Return the [x, y] coordinate for the center point of the cell that contains the specified text.  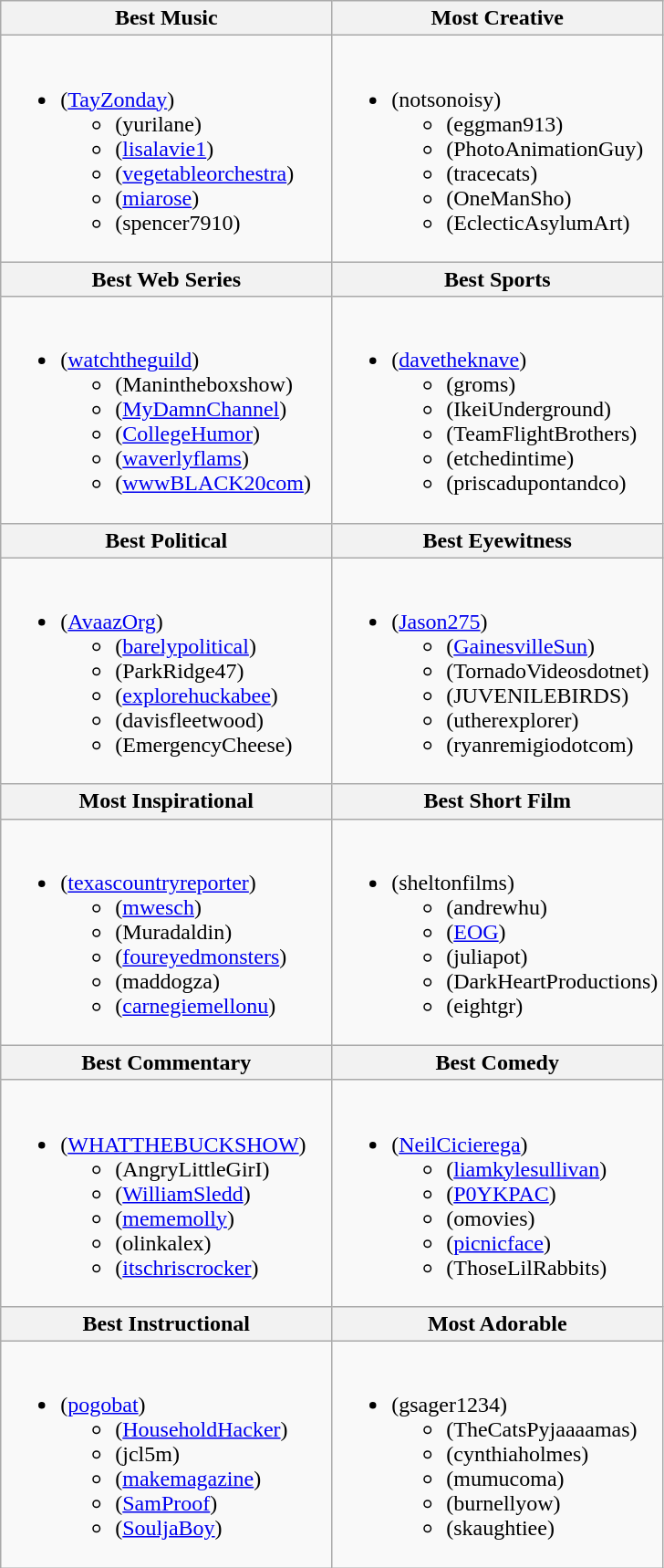
(davetheknave) (groms) (IkeiUnderground) (TeamFlightBrothers) (etchedintime) (priscadupontandco) [498, 410]
(AvaazOrg) (barelypolitical) (ParkRidge47) (explorehuckabee) (davisfleetwood) (EmergencyCheese) [166, 671]
(NeilCicierega) (liamkylesullivan) (P0YKPAC) (omovies) (picnicface) (ThoseLilRabbits) [498, 1193]
(watchtheguild) (Manintheboxshow) (MyDamnChannel) (CollegeHumor) (waverlyflams) (wwwBLACK20com) [166, 410]
Most Creative [498, 18]
Best Commentary [166, 1062]
Best Instructional [166, 1323]
(TayZonday) (yurilane) (lisalavie1) (vegetableorchestra) (miarose) (spencer7910) [166, 149]
(pogobat) (HouseholdHacker) (jcl5m) (makemagazine) (SamProof) (SouljaBoy) [166, 1454]
Best Sports [498, 279]
(texascountryreporter) (mwesch) (Muradaldin) (foureyedmonsters) (maddogza) (carnegiemellonu) [166, 932]
(WHATTHEBUCKSHOW) (AngryLittleGirI) (WilliamSledd) (mememolly) (olinkalex) (itschriscrocker) [166, 1193]
(gsager1234) (TheCatsPyjaaaamas) (cynthiaholmes) (mumucoma) (burnellyow) (skaughtiee) [498, 1454]
Most Adorable [498, 1323]
(sheltonfilms) (andrewhu) (EOG) (juliapot) (DarkHeartProductions) (eightgr) [498, 932]
Best Web Series [166, 279]
Best Eyewitness [498, 540]
(Jason275) (GainesvilleSun) (TornadoVideosdotnet) (JUVENILEBIRDS) (utherexplorer) (ryanremigiodotcom) [498, 671]
Best Short Film [498, 801]
Most Inspirational [166, 801]
Best Comedy [498, 1062]
Best Political [166, 540]
Best Music [166, 18]
(notsonoisy) (eggman913) (PhotoAnimationGuy) (tracecats) (OneManSho) (EclecticAsylumArt) [498, 149]
